Scan for the cell matching the given text and deliver its [X, Y] coordinate at center. 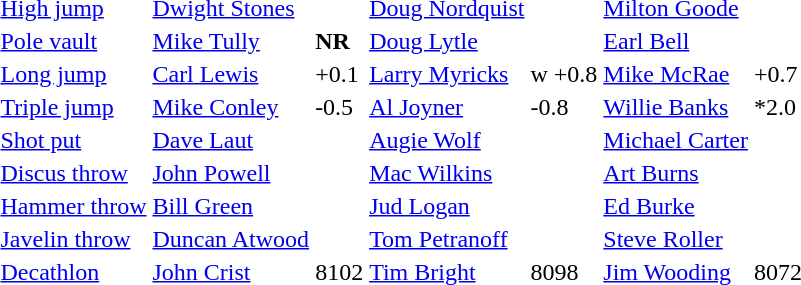
-0.5 [340, 107]
Augie Wolf [447, 140]
NR [340, 41]
John Powell [231, 173]
Carl Lewis [231, 74]
Bill Green [231, 206]
Art Burns [676, 173]
-0.8 [564, 107]
w +0.8 [564, 74]
Doug Lytle [447, 41]
Earl Bell [676, 41]
Duncan Atwood [231, 239]
Steve Roller [676, 239]
Al Joyner [447, 107]
Mac Wilkins [447, 173]
Jud Logan [447, 206]
Dave Laut [231, 140]
Ed Burke [676, 206]
Mike Conley [231, 107]
Willie Banks [676, 107]
Tom Petranoff [447, 239]
Mike McRae [676, 74]
Michael Carter [676, 140]
Larry Myricks [447, 74]
Mike Tully [231, 41]
+0.1 [340, 74]
